Return the (x, y) coordinate for the center point of the cell that contains the specified text.  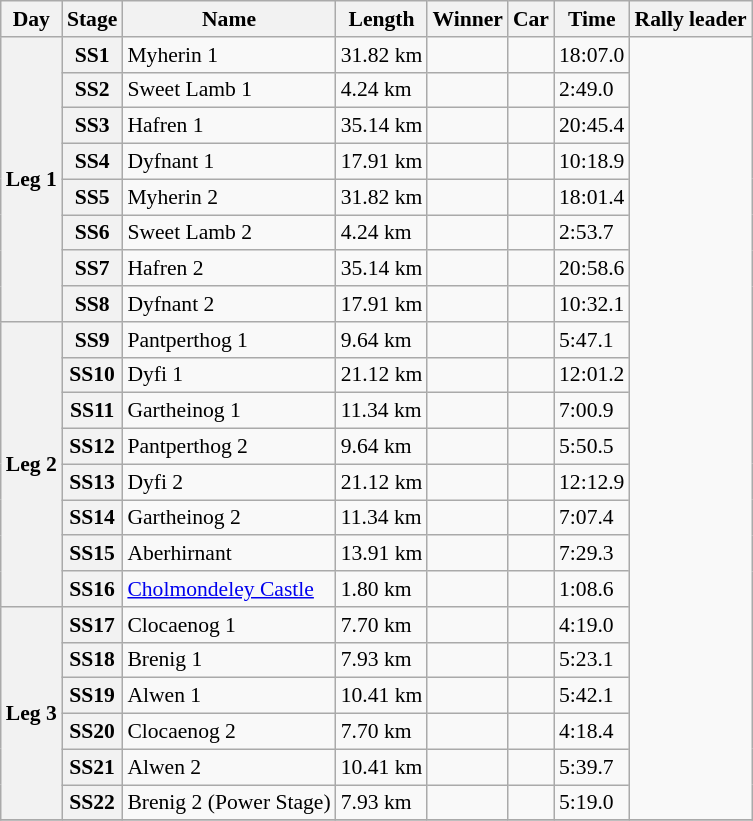
Stage (92, 19)
SS12 (92, 447)
5:19.0 (592, 803)
Clocaenog 1 (228, 625)
Gartheinog 1 (228, 411)
SS1 (92, 55)
Sweet Lamb 2 (228, 233)
7:07.4 (592, 518)
SS7 (92, 269)
5:42.1 (592, 696)
Pantperthog 2 (228, 447)
SS14 (92, 518)
Dyfnant 1 (228, 162)
Day (32, 19)
1.80 km (382, 589)
Clocaenog 2 (228, 732)
10:18.9 (592, 162)
Winner (468, 19)
Dyfnant 2 (228, 304)
Rally leader (690, 19)
Dyfi 2 (228, 482)
Brenig 1 (228, 660)
Aberhirnant (228, 554)
7:00.9 (592, 411)
20:58.6 (592, 269)
Time (592, 19)
SS6 (92, 233)
12:12.9 (592, 482)
5:47.1 (592, 340)
SS19 (92, 696)
SS22 (92, 803)
SS5 (92, 197)
SS16 (92, 589)
SS9 (92, 340)
Alwen 1 (228, 696)
20:45.4 (592, 126)
SS11 (92, 411)
SS20 (92, 732)
5:23.1 (592, 660)
5:39.7 (592, 767)
SS17 (92, 625)
Leg 3 (32, 714)
Gartheinog 2 (228, 518)
SS3 (92, 126)
SS15 (92, 554)
7:29.3 (592, 554)
Brenig 2 (Power Stage) (228, 803)
Leg 2 (32, 464)
4:19.0 (592, 625)
13.91 km (382, 554)
SS4 (92, 162)
2:49.0 (592, 90)
18:01.4 (592, 197)
1:08.6 (592, 589)
Myherin 1 (228, 55)
SS2 (92, 90)
2:53.7 (592, 233)
Myherin 2 (228, 197)
Leg 1 (32, 180)
Dyfi 1 (228, 375)
SS13 (92, 482)
SS18 (92, 660)
4:18.4 (592, 732)
SS10 (92, 375)
10:32.1 (592, 304)
Name (228, 19)
Length (382, 19)
Alwen 2 (228, 767)
Sweet Lamb 1 (228, 90)
12:01.2 (592, 375)
SS8 (92, 304)
Hafren 2 (228, 269)
Pantperthog 1 (228, 340)
5:50.5 (592, 447)
18:07.0 (592, 55)
Hafren 1 (228, 126)
SS21 (92, 767)
Cholmondeley Castle (228, 589)
Car (531, 19)
